Search for the cell housing the specified text and yield its [x, y] center coordinate. 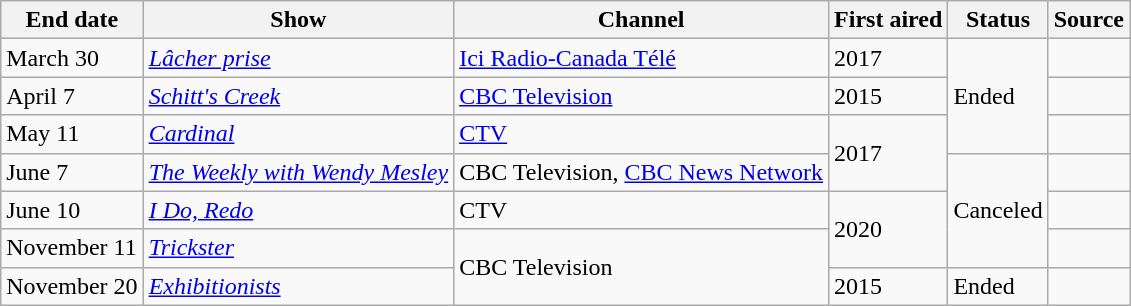
End date [72, 20]
The Weekly with Wendy Mesley [298, 172]
Channel [642, 20]
Status [998, 20]
Cardinal [298, 134]
Ici Radio-Canada Télé [642, 58]
June 10 [72, 210]
Lâcher prise [298, 58]
First aired [888, 20]
June 7 [72, 172]
Exhibitionists [298, 286]
November 20 [72, 286]
March 30 [72, 58]
2020 [888, 229]
Show [298, 20]
April 7 [72, 96]
November 11 [72, 248]
Canceled [998, 210]
May 11 [72, 134]
I Do, Redo [298, 210]
Trickster [298, 248]
Source [1088, 20]
Schitt's Creek [298, 96]
CBC Television, CBC News Network [642, 172]
